Find where the given text appears and provide that cell's center as [X, Y] coordinate. 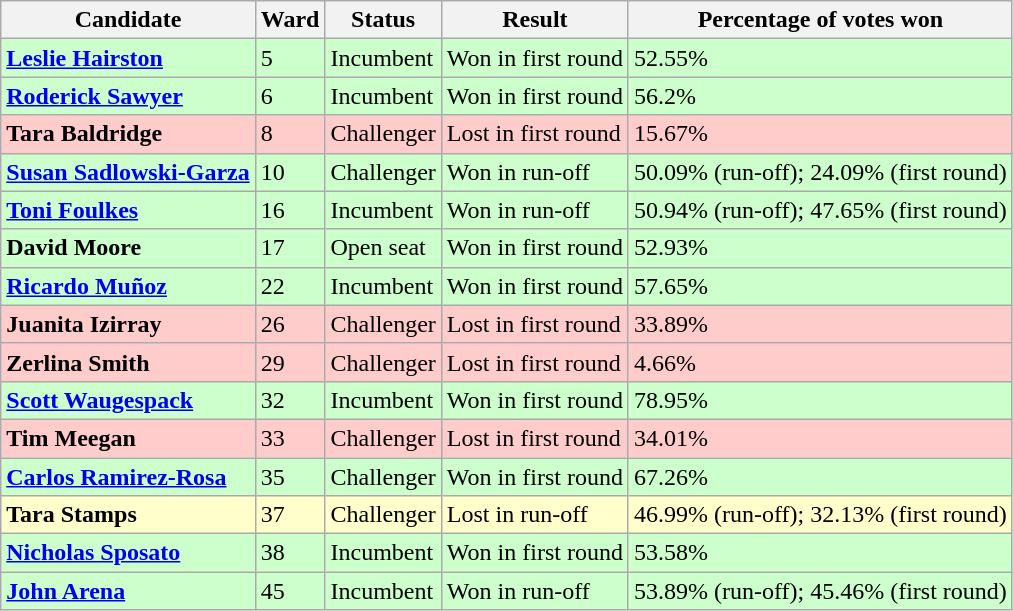
8 [290, 134]
37 [290, 515]
Juanita Izirray [128, 324]
52.93% [820, 248]
50.94% (run-off); 47.65% (first round) [820, 210]
Tara Stamps [128, 515]
45 [290, 591]
10 [290, 172]
Tara Baldridge [128, 134]
Susan Sadlowski-Garza [128, 172]
50.09% (run-off); 24.09% (first round) [820, 172]
Candidate [128, 20]
29 [290, 362]
Result [534, 20]
35 [290, 477]
34.01% [820, 438]
4.66% [820, 362]
Carlos Ramirez-Rosa [128, 477]
Percentage of votes won [820, 20]
5 [290, 58]
53.89% (run-off); 45.46% (first round) [820, 591]
Scott Waugespack [128, 400]
46.99% (run-off); 32.13% (first round) [820, 515]
Nicholas Sposato [128, 553]
67.26% [820, 477]
Zerlina Smith [128, 362]
53.58% [820, 553]
33.89% [820, 324]
16 [290, 210]
Ward [290, 20]
26 [290, 324]
56.2% [820, 96]
Toni Foulkes [128, 210]
78.95% [820, 400]
22 [290, 286]
David Moore [128, 248]
38 [290, 553]
Leslie Hairston [128, 58]
6 [290, 96]
John Arena [128, 591]
Roderick Sawyer [128, 96]
57.65% [820, 286]
Ricardo Muñoz [128, 286]
Tim Meegan [128, 438]
33 [290, 438]
32 [290, 400]
15.67% [820, 134]
17 [290, 248]
Open seat [383, 248]
Lost in run-off [534, 515]
52.55% [820, 58]
Status [383, 20]
